Detect which cell encompasses the target text, then output its [X, Y] center coordinate. 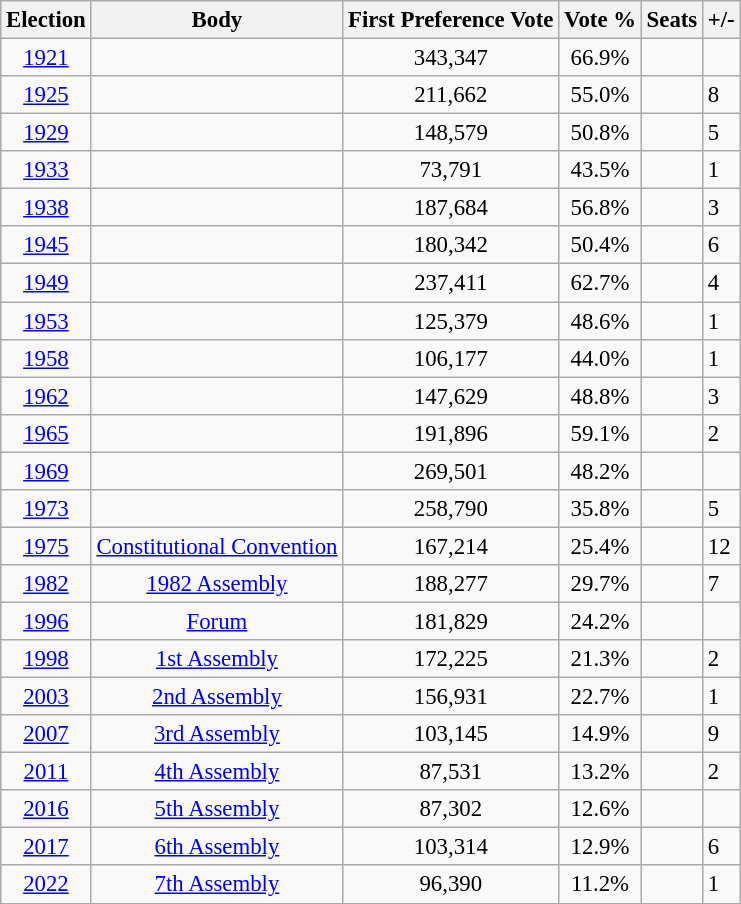
48.8% [600, 396]
1921 [46, 58]
+/- [722, 20]
66.9% [600, 58]
55.0% [600, 95]
8 [722, 95]
1982 [46, 584]
35.8% [600, 509]
2016 [46, 809]
50.8% [600, 133]
147,629 [451, 396]
2017 [46, 847]
Election [46, 20]
2022 [46, 885]
50.4% [600, 245]
1958 [46, 358]
187,684 [451, 208]
29.7% [600, 584]
5th Assembly [217, 809]
59.1% [600, 433]
343,347 [451, 58]
44.0% [600, 358]
1925 [46, 95]
14.9% [600, 734]
172,225 [451, 659]
12.9% [600, 847]
48.6% [600, 321]
106,177 [451, 358]
87,531 [451, 772]
1945 [46, 245]
1953 [46, 321]
48.2% [600, 471]
25.4% [600, 546]
62.7% [600, 283]
1996 [46, 621]
21.3% [600, 659]
11.2% [600, 885]
24.2% [600, 621]
87,302 [451, 809]
13.2% [600, 772]
1938 [46, 208]
3rd Assembly [217, 734]
1969 [46, 471]
2003 [46, 697]
1973 [46, 509]
22.7% [600, 697]
1998 [46, 659]
1949 [46, 283]
156,931 [451, 697]
2011 [46, 772]
103,314 [451, 847]
1962 [46, 396]
1965 [46, 433]
6th Assembly [217, 847]
148,579 [451, 133]
103,145 [451, 734]
2007 [46, 734]
211,662 [451, 95]
1975 [46, 546]
First Preference Vote [451, 20]
7 [722, 584]
56.8% [600, 208]
181,829 [451, 621]
2nd Assembly [217, 697]
1933 [46, 170]
Constitutional Convention [217, 546]
269,501 [451, 471]
1st Assembly [217, 659]
1982 Assembly [217, 584]
188,277 [451, 584]
Forum [217, 621]
125,379 [451, 321]
258,790 [451, 509]
237,411 [451, 283]
9 [722, 734]
180,342 [451, 245]
167,214 [451, 546]
Body [217, 20]
12 [722, 546]
Vote % [600, 20]
73,791 [451, 170]
43.5% [600, 170]
4th Assembly [217, 772]
1929 [46, 133]
191,896 [451, 433]
Seats [672, 20]
12.6% [600, 809]
96,390 [451, 885]
7th Assembly [217, 885]
4 [722, 283]
